Search for the cell housing the specified text and yield its [x, y] center coordinate. 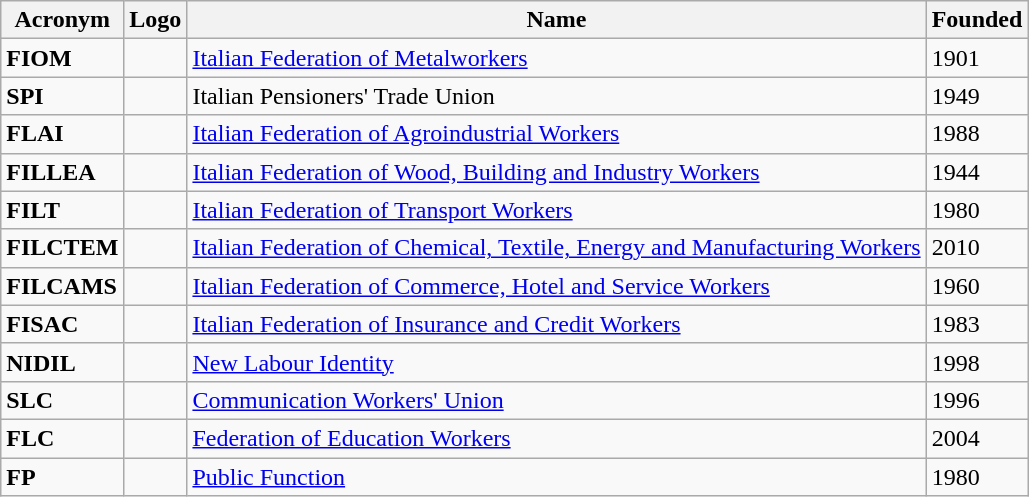
FLAI [62, 134]
Italian Federation of Metalworkers [556, 58]
1949 [977, 96]
FILLEA [62, 172]
Name [556, 20]
1988 [977, 134]
FILT [62, 210]
Italian Federation of Wood, Building and Industry Workers [556, 172]
Federation of Education Workers [556, 438]
Italian Federation of Chemical, Textile, Energy and Manufacturing Workers [556, 248]
FILCTEM [62, 248]
SPI [62, 96]
1996 [977, 400]
New Labour Identity [556, 362]
1901 [977, 58]
1944 [977, 172]
Italian Federation of Insurance and Credit Workers [556, 324]
Logo [156, 20]
2004 [977, 438]
Italian Pensioners' Trade Union [556, 96]
SLC [62, 400]
FLC [62, 438]
1998 [977, 362]
Italian Federation of Agroindustrial Workers [556, 134]
Founded [977, 20]
Italian Federation of Commerce, Hotel and Service Workers [556, 286]
1983 [977, 324]
Acronym [62, 20]
FIOM [62, 58]
Italian Federation of Transport Workers [556, 210]
NIDIL [62, 362]
Communication Workers' Union [556, 400]
Public Function [556, 477]
1960 [977, 286]
FP [62, 477]
FILCAMS [62, 286]
2010 [977, 248]
FISAC [62, 324]
